Output the (X, Y) coordinate of the center of the cell containing the given text.  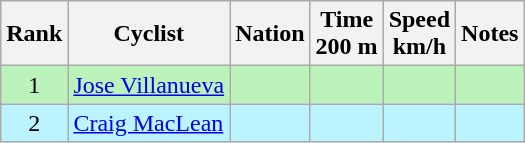
1 (34, 85)
Jose Villanueva (149, 85)
Cyclist (149, 34)
Notes (490, 34)
Craig MacLean (149, 123)
Time200 m (346, 34)
Rank (34, 34)
Speedkm/h (419, 34)
2 (34, 123)
Nation (270, 34)
